Locate the cell with the specified text and output its [x, y] center coordinate. 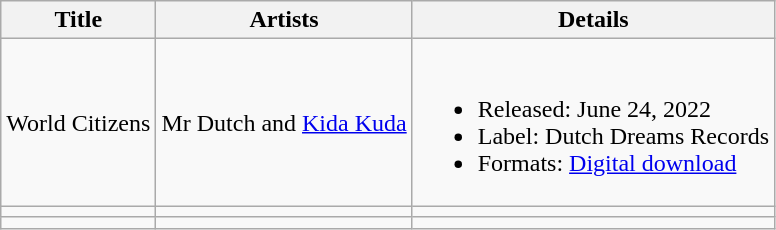
Artists [284, 20]
Details [593, 20]
World Citizens [78, 122]
Mr Dutch and Kida Kuda [284, 122]
Title [78, 20]
Released: June 24, 2022Label: Dutch Dreams RecordsFormats: Digital download [593, 122]
